Provide the [x, y] coordinate of the cell's center where the given text is located.  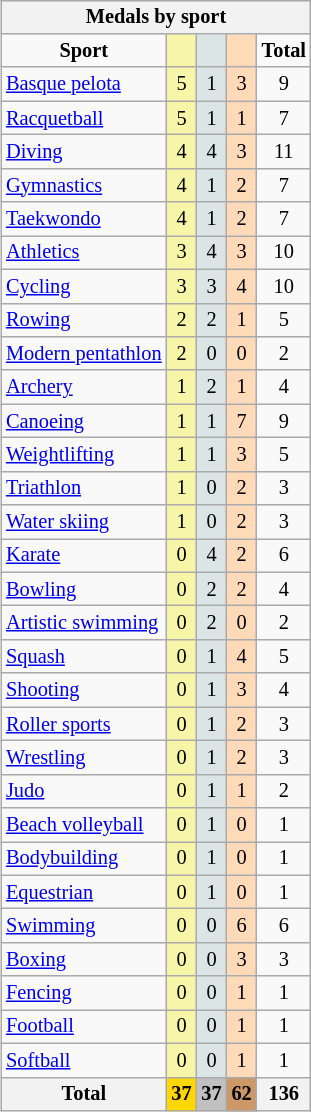
Artistic swimming [84, 623]
Triathlon [84, 488]
Bodybuilding [84, 859]
Fencing [84, 993]
136 [284, 1094]
Canoeing [84, 421]
Beach volleyball [84, 825]
Taekwondo [84, 219]
Weightlifting [84, 455]
Bowling [84, 589]
Gymnastics [84, 185]
Boxing [84, 960]
Roller sports [84, 724]
Football [84, 1027]
11 [284, 152]
Water skiing [84, 522]
Equestrian [84, 892]
Rowing [84, 320]
Softball [84, 1060]
Archery [84, 387]
Basque pelota [84, 84]
Judo [84, 791]
Swimming [84, 926]
Racquetball [84, 118]
Cycling [84, 286]
Shooting [84, 690]
Sport [84, 51]
Squash [84, 657]
Karate [84, 556]
62 [242, 1094]
Athletics [84, 253]
Diving [84, 152]
Medals by sport [156, 17]
Wrestling [84, 758]
Modern pentathlon [84, 354]
